Determine the [x, y] coordinate at the center of the cell enclosing the given text.  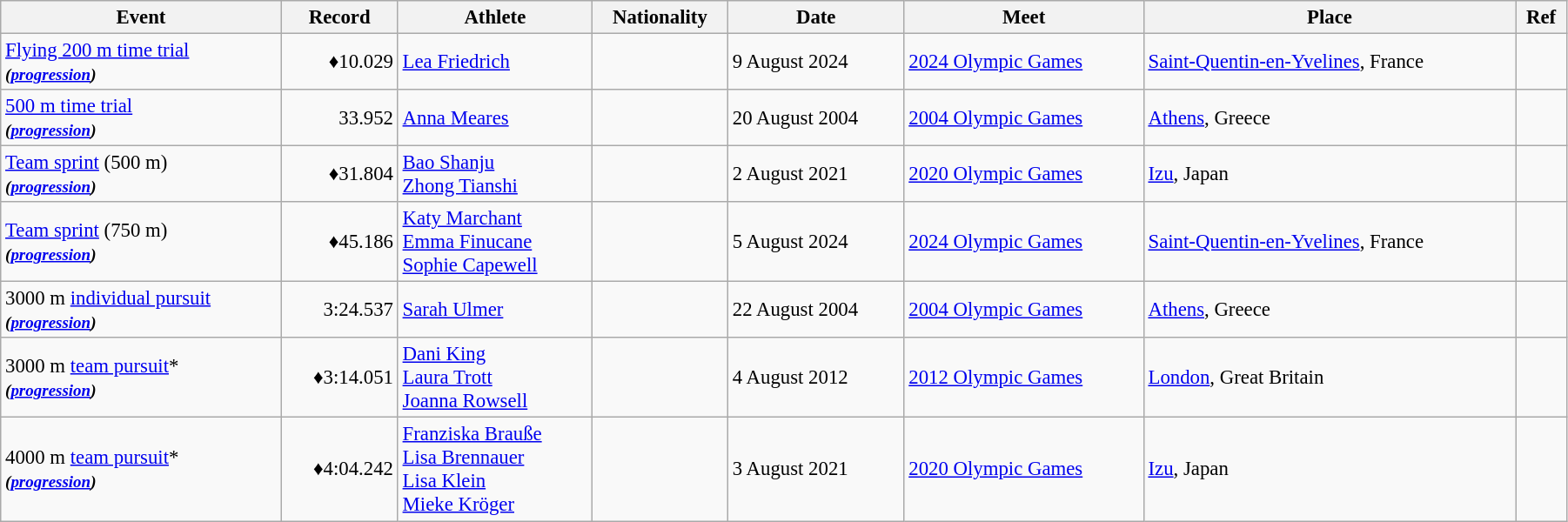
Anna Meares [494, 118]
2012 Olympic Games [1023, 378]
500 m time trial (progression) [141, 118]
20 August 2004 [815, 118]
Place [1330, 17]
Sarah Ulmer [494, 310]
22 August 2004 [815, 310]
Flying 200 m time trial (progression) [141, 63]
Athlete [494, 17]
♦31.804 [339, 174]
Nationality [660, 17]
Katy MarchantEmma FinucaneSophie Capewell [494, 242]
Lea Friedrich [494, 63]
3 August 2021 [815, 470]
Dani KingLaura TrottJoanna Rowsell [494, 378]
Ref [1542, 17]
2 August 2021 [815, 174]
Franziska BraußeLisa BrennauerLisa KleinMieke Kröger [494, 470]
33.952 [339, 118]
3000 m individual pursuit (progression) [141, 310]
Record [339, 17]
3:24.537 [339, 310]
♦10.029 [339, 63]
4000 m team pursuit* (progression) [141, 470]
Team sprint (750 m) (progression) [141, 242]
London, Great Britain [1330, 378]
♦45.186 [339, 242]
4 August 2012 [815, 378]
5 August 2024 [815, 242]
Date [815, 17]
Event [141, 17]
Meet [1023, 17]
3000 m team pursuit* (progression) [141, 378]
♦4:04.242 [339, 470]
Team sprint (500 m) (progression) [141, 174]
♦3:14.051 [339, 378]
Bao ShanjuZhong Tianshi [494, 174]
9 August 2024 [815, 63]
